Capture the cell that displays the provided text and extract its (X, Y) central coordinate. 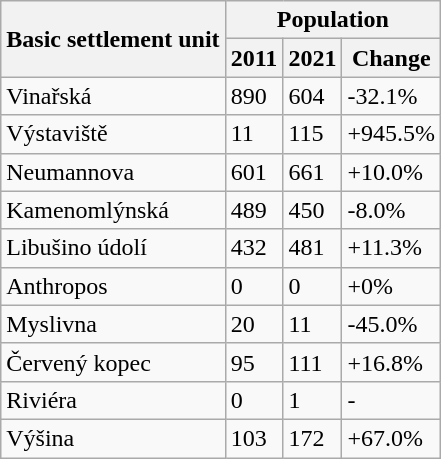
450 (312, 210)
115 (312, 134)
172 (312, 438)
Neumannova (113, 172)
-45.0% (392, 324)
890 (254, 96)
- (392, 400)
-32.1% (392, 96)
481 (312, 248)
Anthropos (113, 286)
+945.5% (392, 134)
601 (254, 172)
Population (332, 20)
Myslivna (113, 324)
1 (312, 400)
2011 (254, 58)
+11.3% (392, 248)
111 (312, 362)
604 (312, 96)
+16.8% (392, 362)
661 (312, 172)
+0% (392, 286)
+67.0% (392, 438)
Kamenomlýnská (113, 210)
Basic settlement unit (113, 39)
Vinařská (113, 96)
Riviéra (113, 400)
Výstaviště (113, 134)
2021 (312, 58)
95 (254, 362)
103 (254, 438)
Change (392, 58)
489 (254, 210)
432 (254, 248)
20 (254, 324)
Červený kopec (113, 362)
Libušino údolí (113, 248)
+10.0% (392, 172)
-8.0% (392, 210)
Výšina (113, 438)
